From the cell containing the given text, extract its center point as [x, y] coordinate. 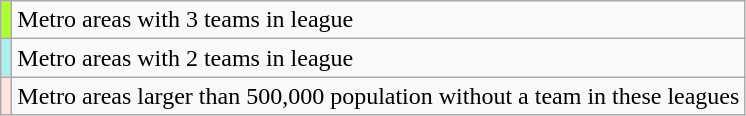
Metro areas with 3 teams in league [378, 20]
Metro areas with 2 teams in league [378, 58]
Metro areas larger than 500,000 population without a team in these leagues [378, 96]
